Extract the [X, Y] coordinate from the center of the cell holding the provided text.  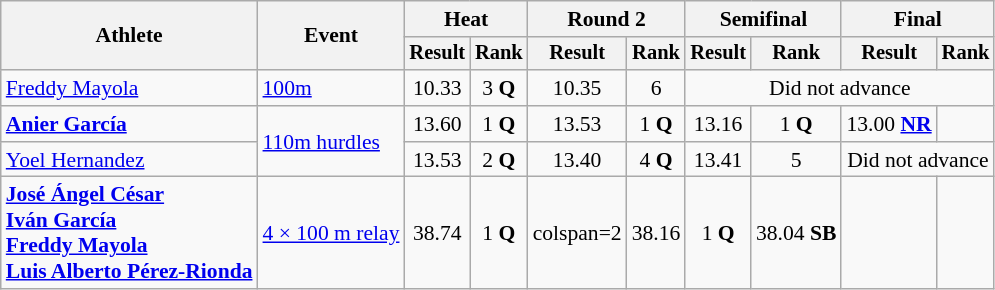
Event [332, 36]
100m [332, 88]
110m hurdles [332, 142]
Final [918, 19]
4 × 100 m relay [332, 233]
Round 2 [607, 19]
10.33 [438, 88]
Anier García [130, 124]
Athlete [130, 36]
colspan=2 [578, 233]
Semifinal [763, 19]
38.16 [656, 233]
José Ángel César Iván García Freddy Mayola Luis Alberto Pérez-Rionda [130, 233]
38.04 SB [796, 233]
13.00 NR [888, 124]
13.41 [718, 160]
2 Q [499, 160]
Freddy Mayola [130, 88]
13.40 [578, 160]
5 [796, 160]
13.16 [718, 124]
38.74 [438, 233]
13.60 [438, 124]
4 Q [656, 160]
3 Q [499, 88]
Heat [466, 19]
10.35 [578, 88]
Yoel Hernandez [130, 160]
6 [656, 88]
